Scan for the cell matching the given text and deliver its (X, Y) coordinate at center. 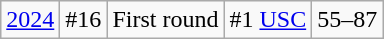
55–87 (348, 20)
First round (166, 20)
#1 USC (268, 20)
#16 (84, 20)
2024 (30, 20)
